For the text-containing cell, return its midpoint in (x, y) coordinate format. 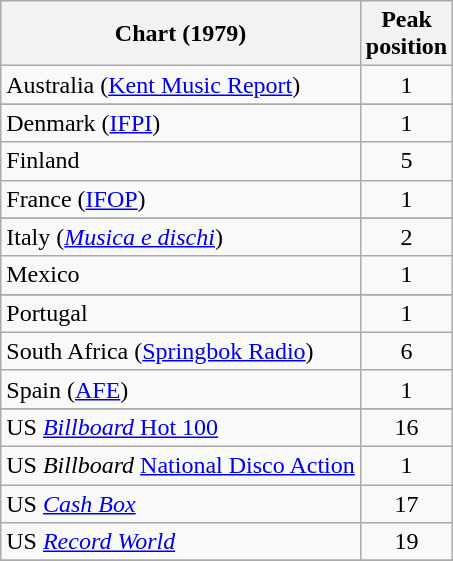
France (IFOP) (181, 199)
2 (406, 237)
Peakposition (406, 34)
Spain (AFE) (181, 389)
Italy (Musica e dischi) (181, 237)
South Africa (Springbok Radio) (181, 351)
Denmark (IFPI) (181, 123)
Finland (181, 161)
US Billboard National Disco Action (181, 465)
6 (406, 351)
5 (406, 161)
Chart (1979) (181, 34)
17 (406, 503)
Australia (Kent Music Report) (181, 85)
Portugal (181, 313)
Mexico (181, 275)
16 (406, 427)
19 (406, 542)
US Cash Box (181, 503)
US Billboard Hot 100 (181, 427)
US Record World (181, 542)
